Scan for the cell matching the given text and deliver its (x, y) coordinate at center. 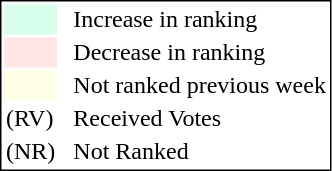
Not Ranked (200, 151)
(RV) (30, 119)
Not ranked previous week (200, 85)
Received Votes (200, 119)
(NR) (30, 151)
Decrease in ranking (200, 53)
Increase in ranking (200, 19)
